Capture the cell that displays the provided text and extract its [x, y] central coordinate. 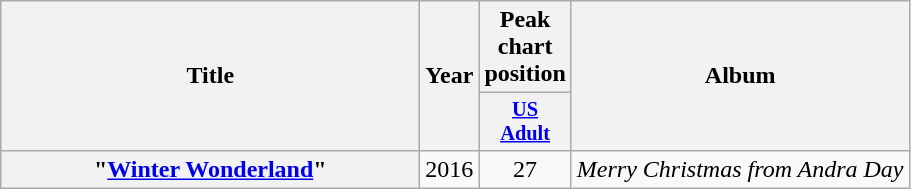
Album [740, 76]
Year [450, 76]
27 [525, 169]
USAdult [525, 122]
Peak chart position [525, 47]
Title [210, 76]
"Winter Wonderland" [210, 169]
2016 [450, 169]
Merry Christmas from Andra Day [740, 169]
